Extract the [x, y] coordinate from the center of the cell holding the provided text.  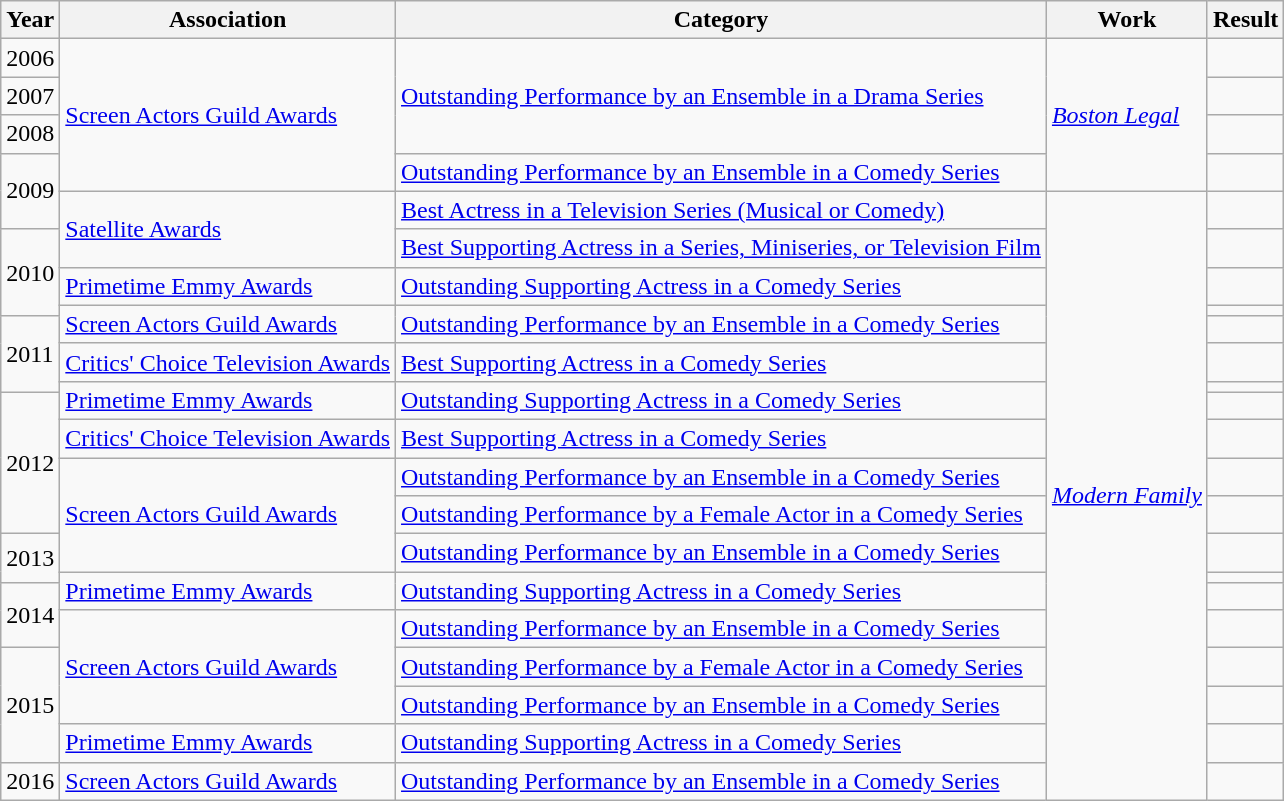
Category [722, 20]
Satellite Awards [228, 229]
2014 [30, 616]
Outstanding Performance by an Ensemble in a Drama Series [722, 96]
2008 [30, 134]
Association [228, 20]
2015 [30, 705]
2011 [30, 354]
Work [1126, 20]
2007 [30, 96]
Boston Legal [1126, 115]
2012 [30, 462]
Year [30, 20]
Best Supporting Actress in a Series, Miniseries, or Television Film [722, 248]
Best Actress in a Television Series (Musical or Comedy) [722, 210]
Modern Family [1126, 496]
Result [1245, 20]
2013 [30, 558]
2016 [30, 781]
2006 [30, 58]
2009 [30, 191]
2010 [30, 272]
